Scan for the cell matching the given text and deliver its (x, y) coordinate at center. 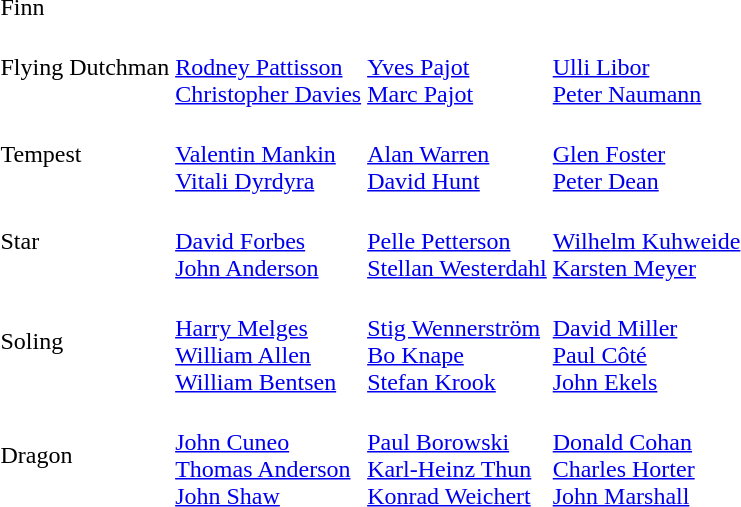
Rodney PattissonChristopher Davies (268, 67)
Yves PajotMarc Pajot (458, 67)
Pelle PettersonStellan Westerdahl (458, 241)
David ForbesJohn Anderson (268, 241)
Valentin MankinVitali Dyrdyra (268, 154)
Stig WennerströmBo KnapeStefan Krook (458, 342)
Harry MelgesWilliam AllenWilliam Bentsen (268, 342)
Alan WarrenDavid Hunt (458, 154)
